Output the (X, Y) coordinate of the center of the cell containing the given text.  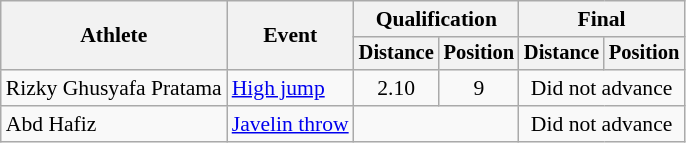
Qualification (436, 19)
Javelin throw (290, 124)
9 (479, 88)
Athlete (114, 36)
2.10 (396, 88)
Final (602, 19)
Abd Hafiz (114, 124)
Event (290, 36)
High jump (290, 88)
Rizky Ghusyafa Pratama (114, 88)
